Return the [X, Y] coordinate for the center point of the cell that contains the specified text.  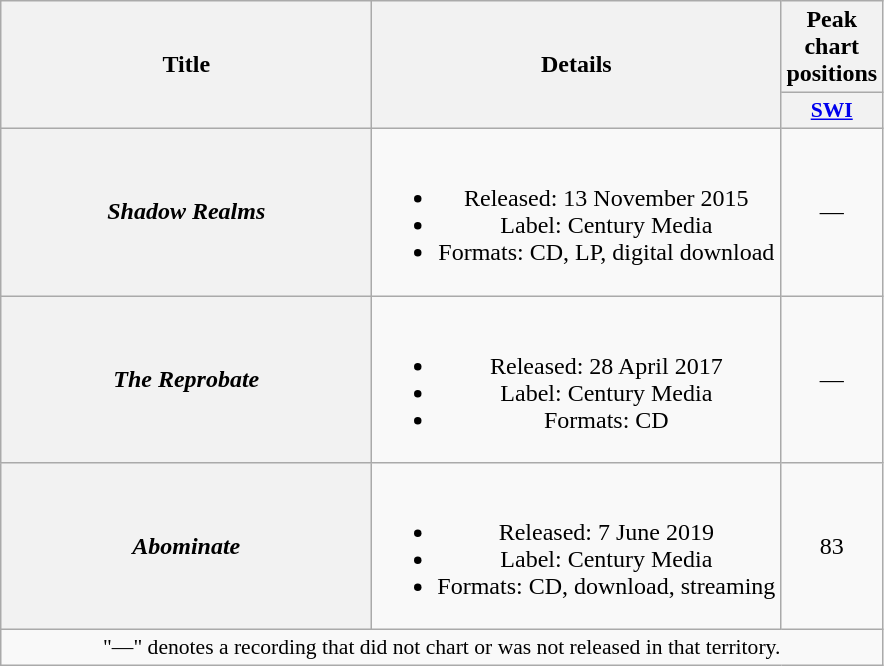
Details [576, 65]
Title [186, 65]
Abominate [186, 546]
Shadow Realms [186, 212]
Released: 7 June 2019Label: Century MediaFormats: CD, download, streaming [576, 546]
The Reprobate [186, 380]
"—" denotes a recording that did not chart or was not released in that territory. [442, 648]
Peak chart positions [832, 47]
Released: 28 April 2017Label: Century MediaFormats: CD [576, 380]
SWI [832, 111]
Released: 13 November 2015Label: Century MediaFormats: CD, LP, digital download [576, 212]
83 [832, 546]
